Pinpoint the cell where the given text exists, returning its [X, Y] midpoint coordinate. 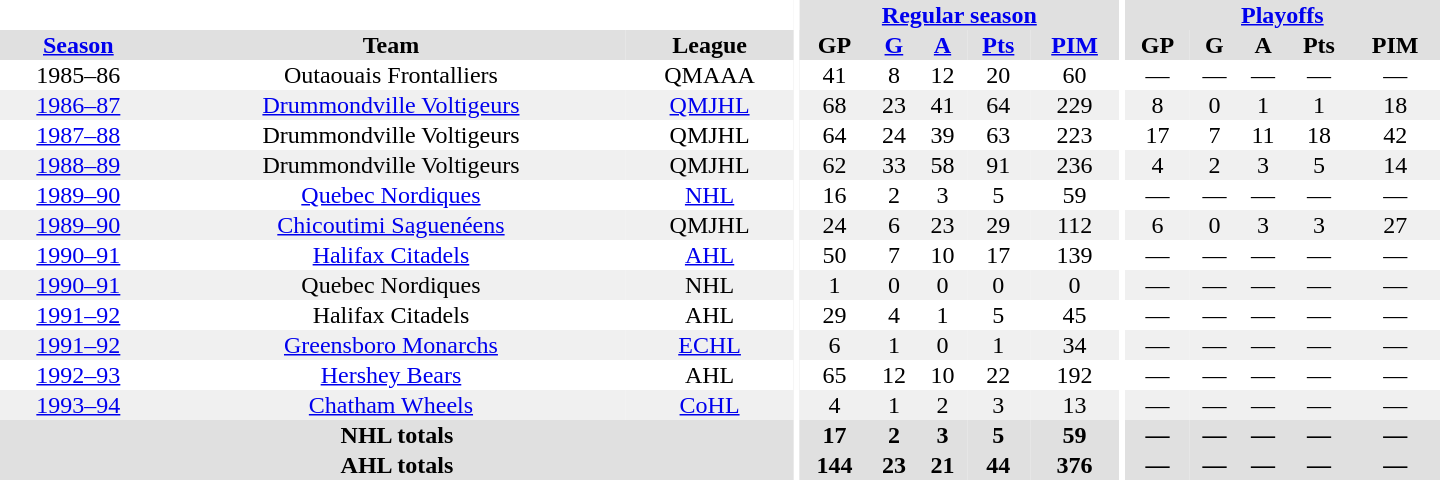
112 [1074, 225]
1993–94 [78, 405]
42 [1395, 135]
192 [1074, 375]
50 [834, 255]
27 [1395, 225]
229 [1074, 105]
Chicoutimi Saguenéens [392, 225]
AHL totals [397, 465]
Playoffs [1282, 15]
CoHL [710, 405]
39 [942, 135]
Team [392, 45]
34 [1074, 345]
Hershey Bears [392, 375]
ECHL [710, 345]
68 [834, 105]
62 [834, 165]
1988–89 [78, 165]
223 [1074, 135]
65 [834, 375]
144 [834, 465]
58 [942, 165]
21 [942, 465]
Greensboro Monarchs [392, 345]
1987–88 [78, 135]
Outaouais Frontalliers [392, 75]
Regular season [959, 15]
44 [998, 465]
236 [1074, 165]
16 [834, 195]
91 [998, 165]
45 [1074, 315]
20 [998, 75]
QMAAA [710, 75]
63 [998, 135]
Season [78, 45]
League [710, 45]
11 [1264, 135]
33 [894, 165]
139 [1074, 255]
13 [1074, 405]
1985–86 [78, 75]
1992–93 [78, 375]
Chatham Wheels [392, 405]
NHL totals [397, 435]
14 [1395, 165]
60 [1074, 75]
1986–87 [78, 105]
376 [1074, 465]
22 [998, 375]
